Search for the cell housing the specified text and yield its (X, Y) center coordinate. 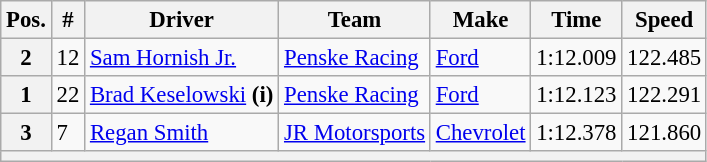
Pos. (26, 20)
7 (68, 133)
122.291 (664, 95)
# (68, 20)
3 (26, 133)
12 (68, 58)
Sam Hornish Jr. (182, 58)
1 (26, 95)
121.860 (664, 133)
2 (26, 58)
Team (355, 20)
1:12.009 (576, 58)
Make (480, 20)
Regan Smith (182, 133)
Time (576, 20)
Driver (182, 20)
122.485 (664, 58)
1:12.378 (576, 133)
Chevrolet (480, 133)
JR Motorsports (355, 133)
Speed (664, 20)
1:12.123 (576, 95)
22 (68, 95)
Brad Keselowski (i) (182, 95)
